Find where the given text appears and provide that cell's center as (X, Y) coordinate. 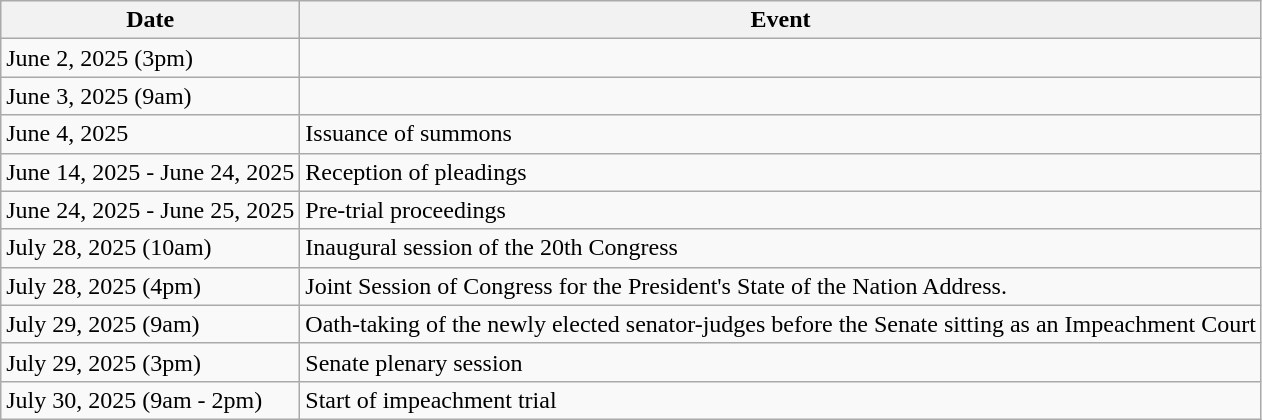
June 3, 2025 (9am) (150, 96)
Inaugural session of the 20th Congress (781, 248)
Pre-trial proceedings (781, 210)
Oath-taking of the newly elected senator-judges before the Senate sitting as an Impeachment Court (781, 324)
June 24, 2025 - June 25, 2025 (150, 210)
Date (150, 20)
Start of impeachment trial (781, 400)
July 30, 2025 (9am - 2pm) (150, 400)
July 28, 2025 (4pm) (150, 286)
Reception of pleadings (781, 172)
Event (781, 20)
June 4, 2025 (150, 134)
July 28, 2025 (10am) (150, 248)
July 29, 2025 (3pm) (150, 362)
Issuance of summons (781, 134)
June 2, 2025 (3pm) (150, 58)
July 29, 2025 (9am) (150, 324)
June 14, 2025 - June 24, 2025 (150, 172)
Joint Session of Congress for the President's State of the Nation Address. (781, 286)
Senate plenary session (781, 362)
